Extract the [X, Y] coordinate from the center of the cell holding the provided text.  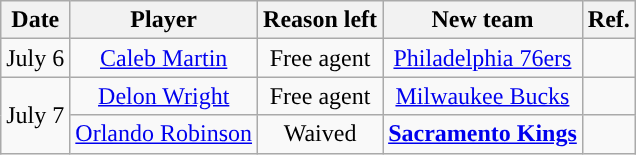
Player [164, 20]
Waived [320, 134]
Date [36, 20]
Caleb Martin [164, 58]
July 7 [36, 115]
Milwaukee Bucks [483, 96]
Reason left [320, 20]
Ref. [608, 20]
Sacramento Kings [483, 134]
Orlando Robinson [164, 134]
New team [483, 20]
July 6 [36, 58]
Philadelphia 76ers [483, 58]
Delon Wright [164, 96]
